Identify which cell holds the provided text, then report its [X, Y] central coordinate. 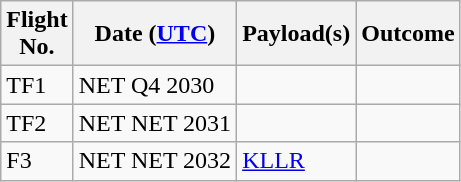
FlightNo. [37, 34]
NET NET 2032 [155, 161]
F3 [37, 161]
TF1 [37, 85]
Date (UTC) [155, 34]
Payload(s) [296, 34]
NET NET 2031 [155, 123]
NET Q4 2030 [155, 85]
Outcome [408, 34]
KLLR [296, 161]
TF2 [37, 123]
